Return the (X, Y) coordinate for the center point of the cell that contains the specified text.  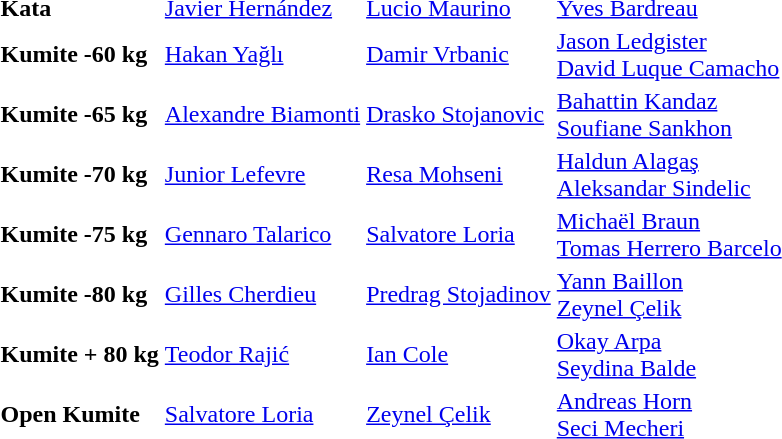
Salvatore Loria (459, 234)
Teodor Rajić (262, 354)
Gennaro Talarico (262, 234)
Gilles Cherdieu (262, 294)
Drasko Stojanovic (459, 114)
Junior Lefevre (262, 174)
Alexandre Biamonti (262, 114)
Damir Vrbanic (459, 54)
Ian Cole (459, 354)
Resa Mohseni (459, 174)
Hakan Yağlı (262, 54)
Predrag Stojadinov (459, 294)
